Capture the cell that displays the provided text and extract its (x, y) central coordinate. 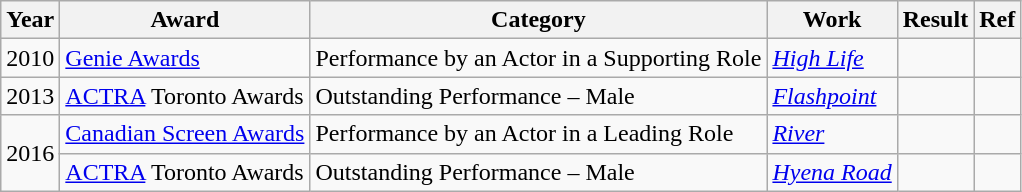
Ref (998, 20)
2013 (30, 96)
Hyena Road (832, 172)
Year (30, 20)
2010 (30, 58)
Work (832, 20)
Flashpoint (832, 96)
Result (935, 20)
Canadian Screen Awards (185, 134)
2016 (30, 153)
Genie Awards (185, 58)
River (832, 134)
Performance by an Actor in a Supporting Role (538, 58)
Performance by an Actor in a Leading Role (538, 134)
Category (538, 20)
High Life (832, 58)
Award (185, 20)
